For the text-containing cell, return its midpoint in [X, Y] coordinate format. 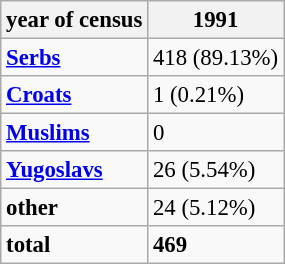
total [74, 245]
0 [216, 133]
26 (5.54%) [216, 170]
Croats [74, 95]
418 (89.13%) [216, 58]
1991 [216, 20]
Serbs [74, 58]
1 (0.21%) [216, 95]
Muslims [74, 133]
other [74, 208]
Yugoslavs [74, 170]
469 [216, 245]
24 (5.12%) [216, 208]
year of census [74, 20]
